Determine the (x, y) coordinate at the center of the cell enclosing the given text.  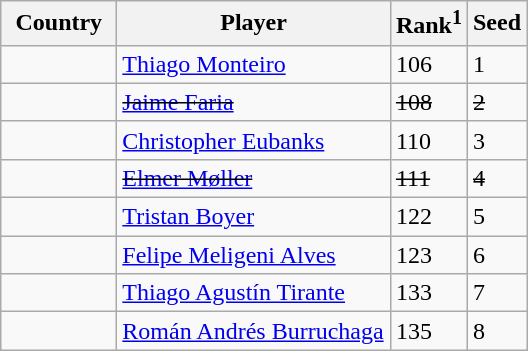
Thiago Agustín Tirante (254, 293)
111 (428, 178)
Country (59, 24)
Thiago Monteiro (254, 64)
7 (496, 293)
5 (496, 217)
Rank1 (428, 24)
6 (496, 255)
Jaime Faria (254, 102)
110 (428, 140)
Elmer Møller (254, 178)
1 (496, 64)
135 (428, 331)
8 (496, 331)
Tristan Boyer (254, 217)
Felipe Meligeni Alves (254, 255)
2 (496, 102)
Player (254, 24)
122 (428, 217)
3 (496, 140)
133 (428, 293)
Román Andrés Burruchaga (254, 331)
106 (428, 64)
Christopher Eubanks (254, 140)
Seed (496, 24)
123 (428, 255)
108 (428, 102)
4 (496, 178)
